Extract the (X, Y) coordinate from the center of the cell holding the provided text.  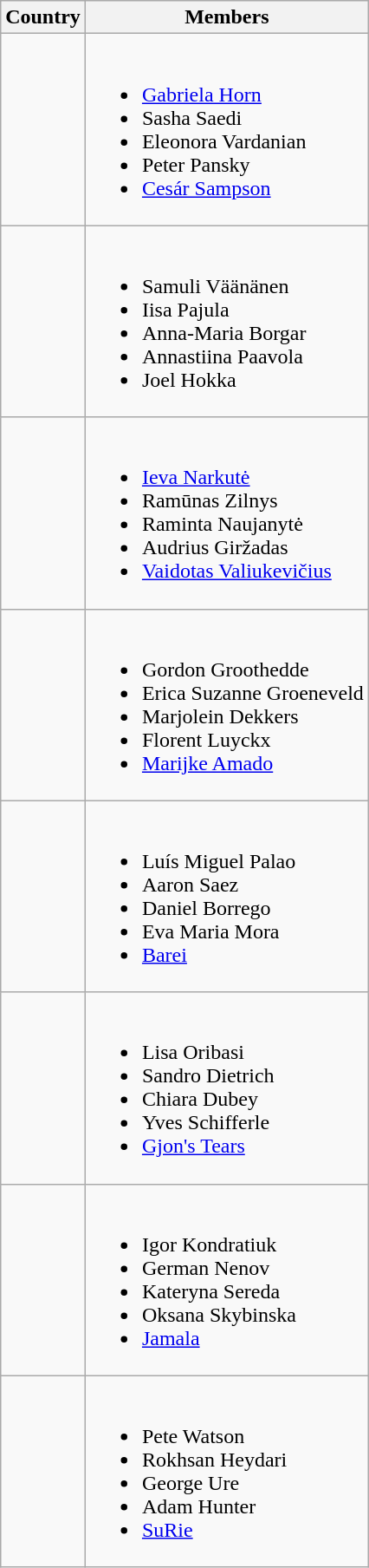
Lisa OribasiSandro DietrichChiara DubeyYves SchifferleGjon's Tears (227, 1088)
Country (43, 17)
Members (227, 17)
Pete WatsonRokhsan HeydariGeorge UreAdam HunterSuRie (227, 1471)
Gabriela HornSasha SaediEleonora VardanianPeter PanskyCesár Sampson (227, 130)
Igor KondratiukGerman NenovKateryna SeredaOksana SkybinskaJamala (227, 1280)
Gordon GrootheddeErica Suzanne GroeneveldMarjolein DekkersFlorent LuyckxMarijke Amado (227, 704)
Ieva NarkutėRamūnas ZilnysRaminta NaujanytėAudrius GiržadasVaidotas Valiukevičius (227, 513)
Samuli VäänänenIisa PajulaAnna-Maria BorgarAnnastiina PaavolaJoel Hokka (227, 321)
Luís Miguel PalaoAaron SaezDaniel BorregoEva Maria MoraBarei (227, 897)
